Search for the cell housing the specified text and yield its (X, Y) center coordinate. 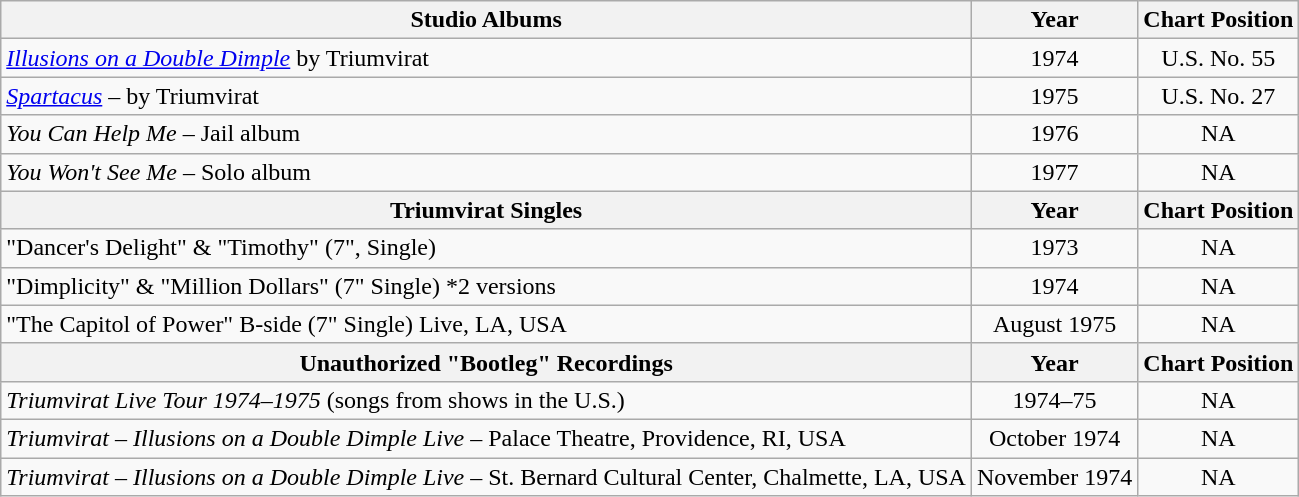
"Dimplicity" & "Million Dollars" (7" Single) *2 versions (486, 286)
November 1974 (1054, 477)
1977 (1054, 172)
1975 (1054, 96)
Spartacus – by Triumvirat (486, 96)
1973 (1054, 248)
1976 (1054, 134)
You Can Help Me – Jail album (486, 134)
October 1974 (1054, 438)
U.S. No. 27 (1218, 96)
U.S. No. 55 (1218, 58)
Unauthorized "Bootleg" Recordings (486, 362)
1974–75 (1054, 400)
Triumvirat Live Tour 1974–1975 (songs from shows in the U.S.) (486, 400)
Triumvirat – Illusions on a Double Dimple Live – Palace Theatre, Providence, RI, USA (486, 438)
"Dancer's Delight" & "Timothy" (7", Single) (486, 248)
August 1975 (1054, 324)
Studio Albums (486, 20)
"The Capitol of Power" B-side (7" Single) Live, LA, USA (486, 324)
You Won't See Me – Solo album (486, 172)
Triumvirat Singles (486, 210)
Triumvirat – Illusions on a Double Dimple Live – St. Bernard Cultural Center, Chalmette, LA, USA (486, 477)
Illusions on a Double Dimple by Triumvirat (486, 58)
